Extract the (X, Y) coordinate from the center of the cell holding the provided text.  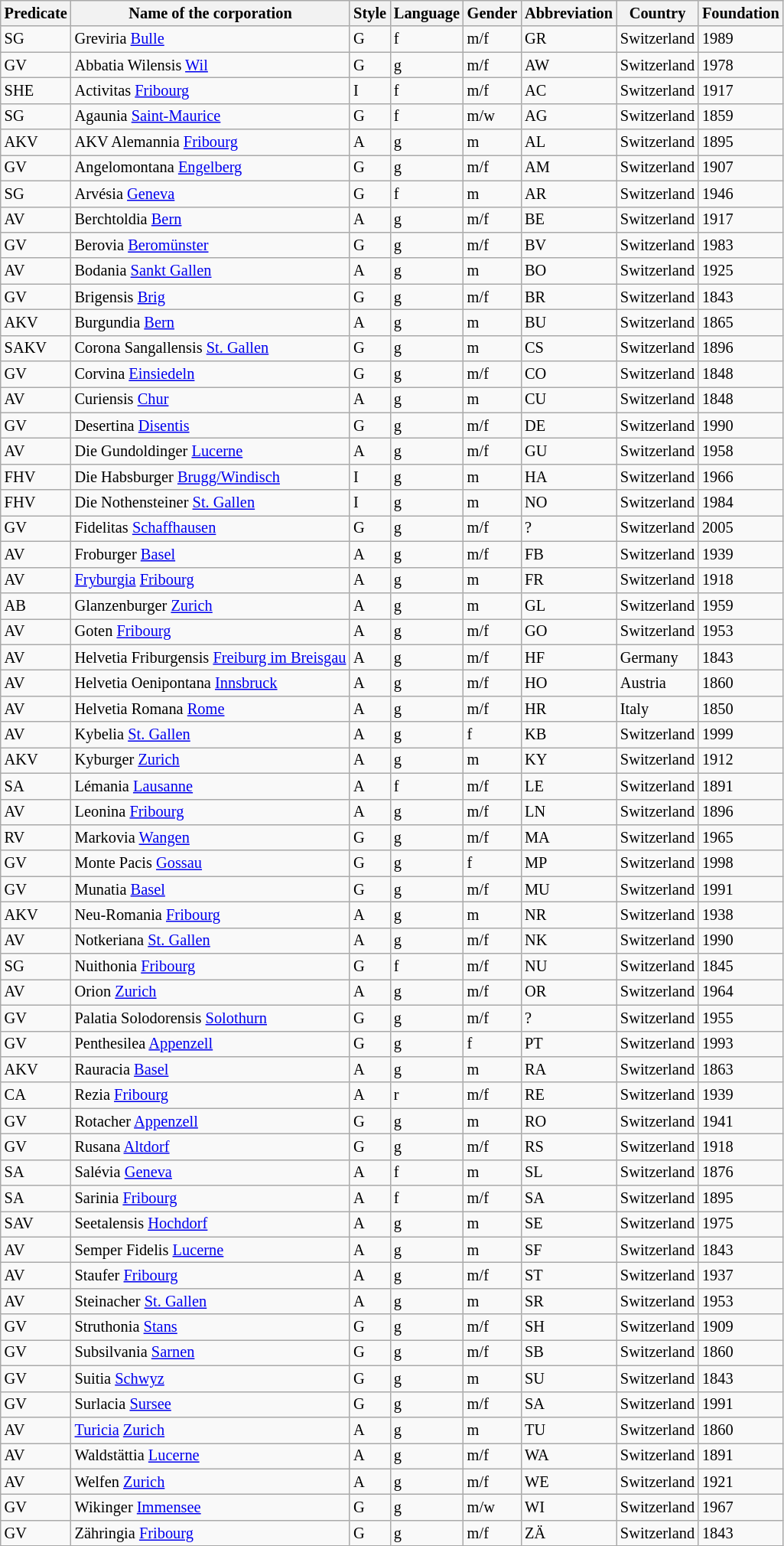
MU (569, 889)
Nuithonia Fribourg (211, 967)
GL (569, 605)
Suitia Schwyz (211, 1378)
AM (569, 168)
Fryburgia Fribourg (211, 580)
MP (569, 863)
Helvetia Friburgensis Freiburg im Breisgau (211, 657)
1959 (740, 605)
Helvetia Oenipontana Innsbruck (211, 683)
1921 (740, 1482)
Fidelitas Schaffhausen (211, 528)
1998 (740, 863)
ZÄ (569, 1533)
Zähringia Fribourg (211, 1533)
Corona Sangallensis St. Gallen (211, 348)
CS (569, 348)
Kybelia St. Gallen (211, 735)
BE (569, 220)
Turicia Zurich (211, 1430)
ST (569, 1276)
1876 (740, 1173)
DE (569, 426)
Staufer Fribourg (211, 1276)
Arvésia Geneva (211, 194)
Italy (658, 709)
Seetalensis Hochdorf (211, 1224)
Helvetia Romana Rome (211, 709)
HF (569, 657)
Country (658, 13)
MA (569, 837)
Subsilvania Sarnen (211, 1352)
GO (569, 631)
SR (569, 1301)
RO (569, 1121)
Markovia Wangen (211, 837)
SL (569, 1173)
Corvina Einsiedeln (211, 374)
1975 (740, 1224)
BU (569, 322)
SE (569, 1224)
1958 (740, 451)
Surlacia Sursee (211, 1404)
CO (569, 374)
WI (569, 1507)
SAKV (36, 348)
Penthesilea Appenzell (211, 1044)
OR (569, 992)
Froburger Basel (211, 554)
1946 (740, 194)
Name of the corporation (211, 13)
KB (569, 735)
1955 (740, 1018)
WE (569, 1482)
Rauracia Basel (211, 1069)
Palatia Solodorensis Solothurn (211, 1018)
Die Habsburger Brugg/Windisch (211, 477)
Burgundia Bern (211, 322)
Lémania Lausanne (211, 786)
Neu-Romania Fribourg (211, 915)
1966 (740, 477)
NR (569, 915)
HA (569, 477)
RS (569, 1146)
GR (569, 39)
HO (569, 683)
Leonina Fribourg (211, 812)
AR (569, 194)
PT (569, 1044)
SH (569, 1327)
Monte Pacis Gossau (211, 863)
Orion Zurich (211, 992)
1845 (740, 967)
Language (427, 13)
Abbatia Wilensis Wil (211, 65)
Glanzenburger Zurich (211, 605)
1863 (740, 1069)
SHE (36, 90)
Agaunia Saint-Maurice (211, 116)
FR (569, 580)
Activitas Fribourg (211, 90)
RA (569, 1069)
Struthonia Stans (211, 1327)
1912 (740, 760)
AL (569, 142)
1909 (740, 1327)
1941 (740, 1121)
Style (370, 13)
Notkeriana St. Gallen (211, 941)
WA (569, 1456)
RV (36, 837)
Austria (658, 683)
1937 (740, 1276)
FB (569, 554)
Wikinger Immensee (211, 1507)
1967 (740, 1507)
AB (36, 605)
BO (569, 271)
Greviria Bulle (211, 39)
1938 (740, 915)
BR (569, 297)
1850 (740, 709)
NO (569, 503)
1907 (740, 168)
SB (569, 1352)
LN (569, 812)
Curiensis Chur (211, 400)
AG (569, 116)
TU (569, 1430)
1978 (740, 65)
Bodania Sankt Gallen (211, 271)
Rotacher Appenzell (211, 1121)
Foundation (740, 13)
Semper Fidelis Lucerne (211, 1250)
GU (569, 451)
Berchtoldia Bern (211, 220)
Brigensis Brig (211, 297)
2005 (740, 528)
1984 (740, 503)
Abbreviation (569, 13)
Predicate (36, 13)
KY (569, 760)
Berovia Beromünster (211, 245)
BV (569, 245)
HR (569, 709)
1925 (740, 271)
Desertina Disentis (211, 426)
LE (569, 786)
Germany (658, 657)
SAV (36, 1224)
SF (569, 1250)
AKV Alemannia Fribourg (211, 142)
AW (569, 65)
1993 (740, 1044)
NU (569, 967)
1983 (740, 245)
Kyburger Zurich (211, 760)
r (427, 1095)
RE (569, 1095)
Salévia Geneva (211, 1173)
CU (569, 400)
Sarinia Fribourg (211, 1199)
1989 (740, 39)
1999 (740, 735)
Gender (493, 13)
Steinacher St. Gallen (211, 1301)
NK (569, 941)
1859 (740, 116)
Angelomontana Engelberg (211, 168)
Welfen Zurich (211, 1482)
Rezia Fribourg (211, 1095)
Munatia Basel (211, 889)
SU (569, 1378)
Die Gundoldinger Lucerne (211, 451)
Waldstättia Lucerne (211, 1456)
1964 (740, 992)
Rusana Altdorf (211, 1146)
AC (569, 90)
1865 (740, 322)
CA (36, 1095)
1965 (740, 837)
Die Nothensteiner St. Gallen (211, 503)
Goten Fribourg (211, 631)
